Extract the (X, Y) coordinate from the center of the cell holding the provided text.  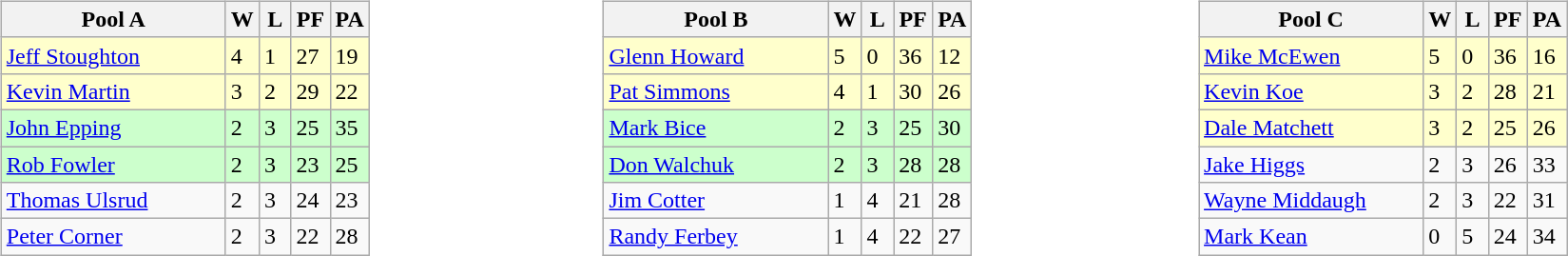
Jeff Stoughton (113, 55)
Jake Higgs (1311, 165)
33 (1546, 165)
Dale Matchett (1311, 128)
31 (1546, 201)
John Epping (113, 128)
Mark Kean (1311, 237)
Mike McEwen (1311, 55)
Kevin Koe (1311, 91)
Rob Fowler (113, 165)
Don Walchuk (716, 165)
Wayne Middaugh (1311, 201)
16 (1546, 55)
35 (350, 128)
Pool C (1311, 19)
Pool A (113, 19)
19 (350, 55)
Pool B (716, 19)
Mark Bice (716, 128)
29 (310, 91)
12 (953, 55)
Peter Corner (113, 237)
Thomas Ulsrud (113, 201)
Kevin Martin (113, 91)
Pat Simmons (716, 91)
34 (1546, 237)
Jim Cotter (716, 201)
Randy Ferbey (716, 237)
Glenn Howard (716, 55)
